Locate the cell with the specified text and output its (x, y) center coordinate. 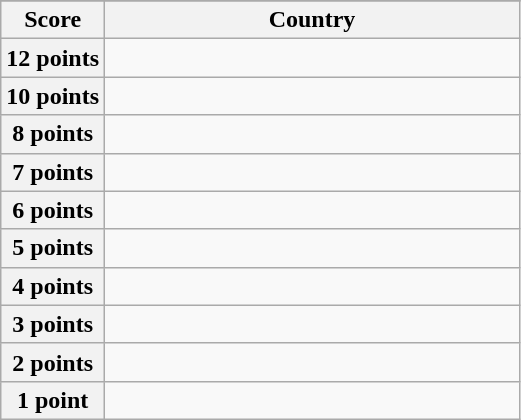
5 points (53, 248)
8 points (53, 134)
Country (312, 20)
Score (53, 20)
1 point (53, 400)
6 points (53, 210)
7 points (53, 172)
2 points (53, 362)
4 points (53, 286)
12 points (53, 58)
10 points (53, 96)
3 points (53, 324)
